Find where the given text appears and provide that cell's center as (X, Y) coordinate. 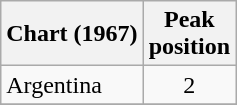
Chart (1967) (72, 34)
Peakposition (189, 34)
2 (189, 85)
Argentina (72, 85)
